For the text-containing cell, return its midpoint in (X, Y) coordinate format. 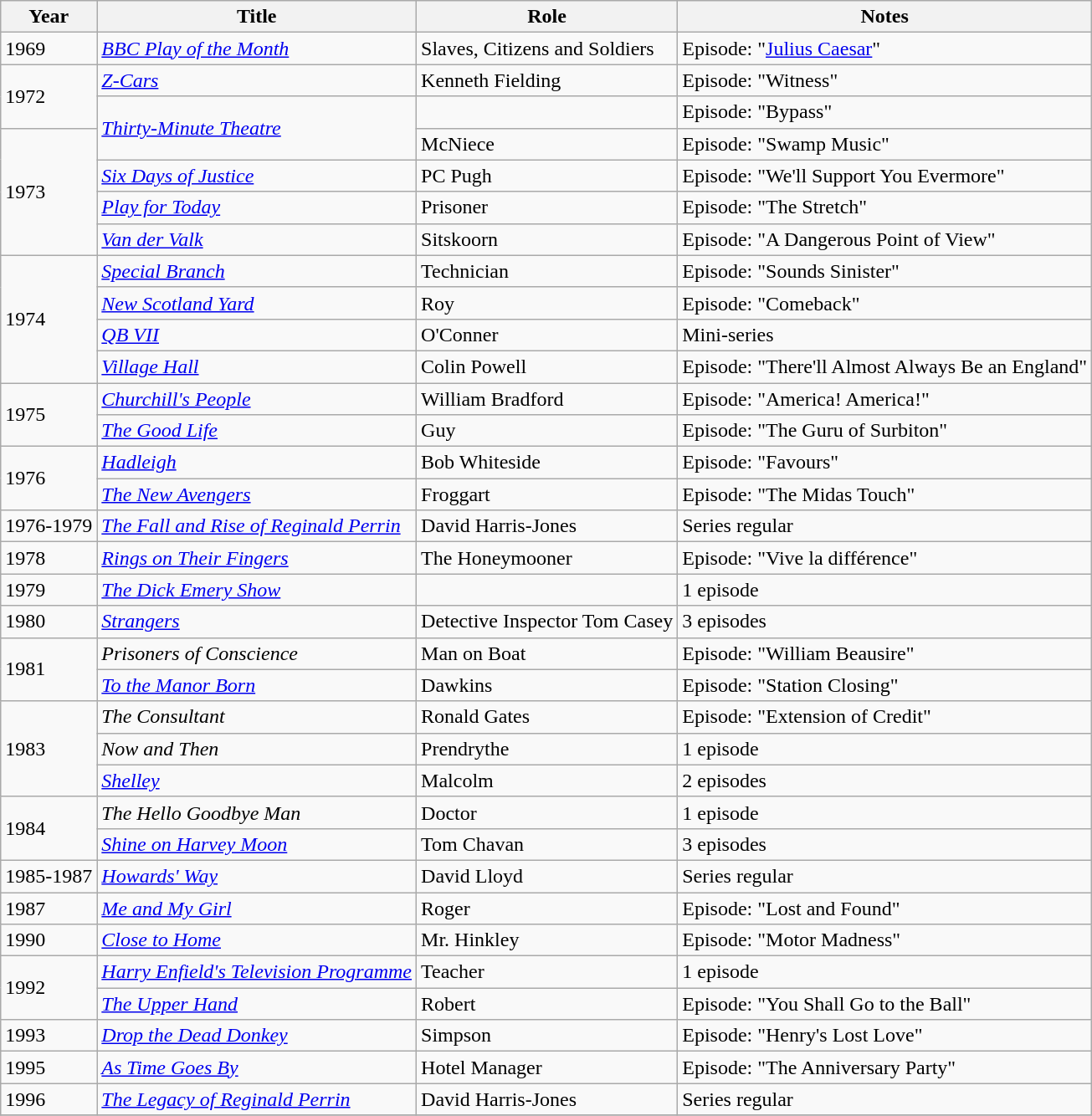
Man on Boat (547, 653)
1996 (49, 1099)
Sitskoorn (547, 239)
1983 (49, 749)
1974 (49, 319)
Village Hall (257, 366)
Froggart (547, 494)
Episode: "A Dangerous Point of View" (885, 239)
Z-Cars (257, 80)
Episode: "Vive la différence" (885, 558)
Role (547, 17)
Roger (547, 908)
Detective Inspector Tom Casey (547, 622)
Teacher (547, 972)
Roy (547, 303)
Hadleigh (257, 463)
Robert (547, 1004)
1990 (49, 940)
Episode: "We'll Support You Evermore" (885, 176)
Doctor (547, 812)
Title (257, 17)
Strangers (257, 622)
Episode: "The Anniversary Party" (885, 1067)
Close to Home (257, 940)
The Consultant (257, 717)
Rings on Their Fingers (257, 558)
Episode: "Sounds Sinister" (885, 271)
Hotel Manager (547, 1067)
Mini-series (885, 335)
Episode: "The Midas Touch" (885, 494)
Episode: "Witness" (885, 80)
Six Days of Justice (257, 176)
Thirty-Minute Theatre (257, 128)
Me and My Girl (257, 908)
The Dick Emery Show (257, 590)
2 episodes (885, 781)
Prendrythe (547, 749)
Slaves, Citizens and Soldiers (547, 49)
QB VII (257, 335)
Howards' Way (257, 876)
As Time Goes By (257, 1067)
Mr. Hinkley (547, 940)
Prisoner (547, 207)
Colin Powell (547, 366)
Play for Today (257, 207)
New Scotland Yard (257, 303)
1978 (49, 558)
Episode: "Motor Madness" (885, 940)
Harry Enfield's Television Programme (257, 972)
1976 (49, 479)
Episode: "Extension of Credit" (885, 717)
1976-1979 (49, 526)
Technician (547, 271)
1993 (49, 1036)
1969 (49, 49)
Episode: "Julius Caesar" (885, 49)
1987 (49, 908)
Now and Then (257, 749)
To the Manor Born (257, 685)
The Upper Hand (257, 1004)
Episode: "William Beausire" (885, 653)
1995 (49, 1067)
Ronald Gates (547, 717)
1992 (49, 988)
Episode: "The Stretch" (885, 207)
Episode: "The Guru of Surbiton" (885, 431)
1975 (49, 415)
Episode: "You Shall Go to the Ball" (885, 1004)
Shine on Harvey Moon (257, 844)
The Hello Goodbye Man (257, 812)
Drop the Dead Donkey (257, 1036)
BBC Play of the Month (257, 49)
Episode: "There'll Almost Always Be an England" (885, 366)
PC Pugh (547, 176)
Van der Valk (257, 239)
Special Branch (257, 271)
1973 (49, 192)
1981 (49, 669)
Notes (885, 17)
McNiece (547, 144)
The Fall and Rise of Reginald Perrin (257, 526)
Episode: "Lost and Found" (885, 908)
Episode: "Henry's Lost Love" (885, 1036)
David Lloyd (547, 876)
Episode: "Bypass" (885, 112)
Episode: "Swamp Music" (885, 144)
Shelley (257, 781)
Tom Chavan (547, 844)
Kenneth Fielding (547, 80)
Simpson (547, 1036)
O'Conner (547, 335)
The Honeymooner (547, 558)
Episode: "America! America!" (885, 399)
Malcolm (547, 781)
1980 (49, 622)
Prisoners of Conscience (257, 653)
1972 (49, 96)
The New Avengers (257, 494)
Episode: "Station Closing" (885, 685)
The Good Life (257, 431)
The Legacy of Reginald Perrin (257, 1099)
Bob Whiteside (547, 463)
Episode: "Favours" (885, 463)
1979 (49, 590)
1985-1987 (49, 876)
Dawkins (547, 685)
1984 (49, 828)
William Bradford (547, 399)
Episode: "Comeback" (885, 303)
Churchill's People (257, 399)
Year (49, 17)
Guy (547, 431)
